Scan for the cell matching the given text and deliver its (X, Y) coordinate at center. 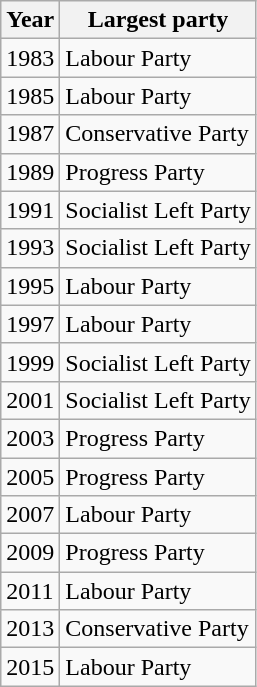
2007 (30, 515)
2001 (30, 400)
Largest party (158, 20)
2003 (30, 438)
2015 (30, 667)
1985 (30, 96)
1999 (30, 362)
1991 (30, 210)
1987 (30, 134)
2009 (30, 553)
2013 (30, 629)
1997 (30, 324)
1989 (30, 172)
2011 (30, 591)
Year (30, 20)
2005 (30, 477)
1995 (30, 286)
1993 (30, 248)
1983 (30, 58)
